Provide the [x, y] coordinate of the cell's center where the given text is located.  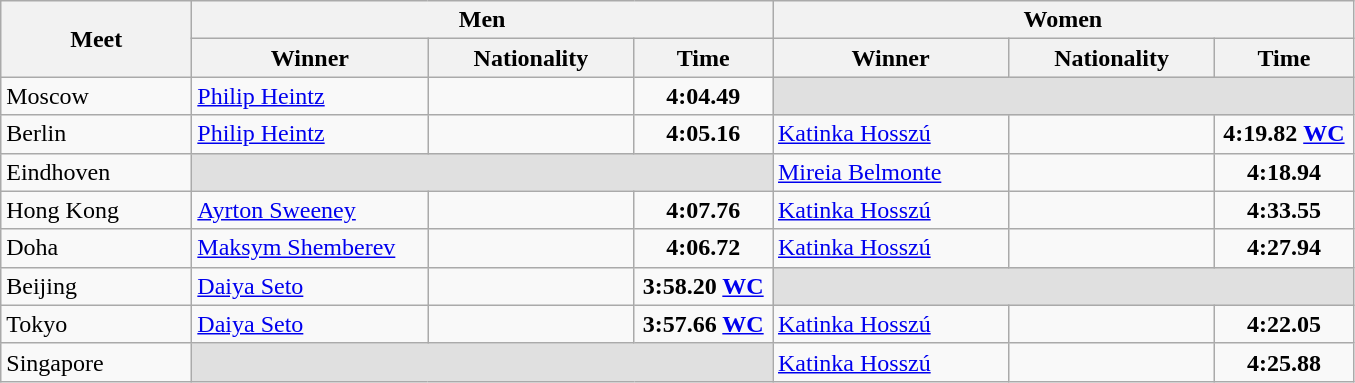
4:22.05 [1284, 324]
4:25.88 [1284, 362]
4:19.82 WC [1284, 134]
4:05.16 [704, 134]
4:18.94 [1284, 172]
Mireia Belmonte [890, 172]
Beijing [96, 286]
4:04.49 [704, 96]
Ayrton Sweeney [310, 210]
3:57.66 WC [704, 324]
4:33.55 [1284, 210]
Women [1062, 20]
4:27.94 [1284, 248]
Meet [96, 39]
Doha [96, 248]
4:07.76 [704, 210]
Tokyo [96, 324]
Eindhoven [96, 172]
4:06.72 [704, 248]
Berlin [96, 134]
Men [482, 20]
Singapore [96, 362]
3:58.20 WC [704, 286]
Hong Kong [96, 210]
Maksym Shemberev [310, 248]
Moscow [96, 96]
